Search for the cell housing the specified text and yield its [X, Y] center coordinate. 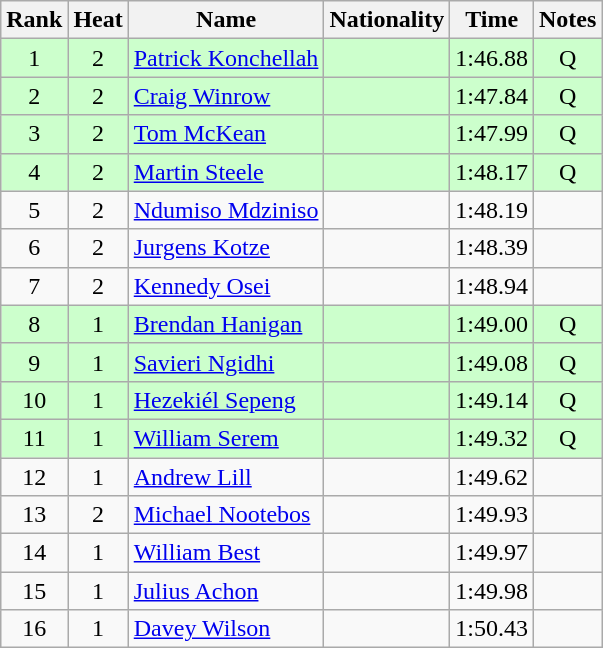
1:48.94 [492, 286]
1:48.19 [492, 210]
Heat [98, 20]
14 [34, 553]
7 [34, 286]
1:49.97 [492, 553]
11 [34, 438]
Time [492, 20]
1:49.14 [492, 400]
8 [34, 324]
Savieri Ngidhi [226, 362]
Andrew Lill [226, 477]
1:49.08 [492, 362]
15 [34, 591]
10 [34, 400]
William Serem [226, 438]
1:47.84 [492, 96]
Michael Nootebos [226, 515]
William Best [226, 553]
1:50.43 [492, 629]
Brendan Hanigan [226, 324]
1:49.93 [492, 515]
12 [34, 477]
Name [226, 20]
4 [34, 172]
6 [34, 248]
1:49.32 [492, 438]
1:48.17 [492, 172]
Rank [34, 20]
Jurgens Kotze [226, 248]
16 [34, 629]
Hezekiél Sepeng [226, 400]
Kennedy Osei [226, 286]
Ndumiso Mdziniso [226, 210]
Julius Achon [226, 591]
1:48.39 [492, 248]
Notes [567, 20]
Craig Winrow [226, 96]
1:47.99 [492, 134]
Martin Steele [226, 172]
Patrick Konchellah [226, 58]
1:49.62 [492, 477]
1:49.00 [492, 324]
5 [34, 210]
13 [34, 515]
1:46.88 [492, 58]
Tom McKean [226, 134]
Nationality [387, 20]
9 [34, 362]
1:49.98 [492, 591]
3 [34, 134]
Davey Wilson [226, 629]
